Search for the cell housing the specified text and yield its (X, Y) center coordinate. 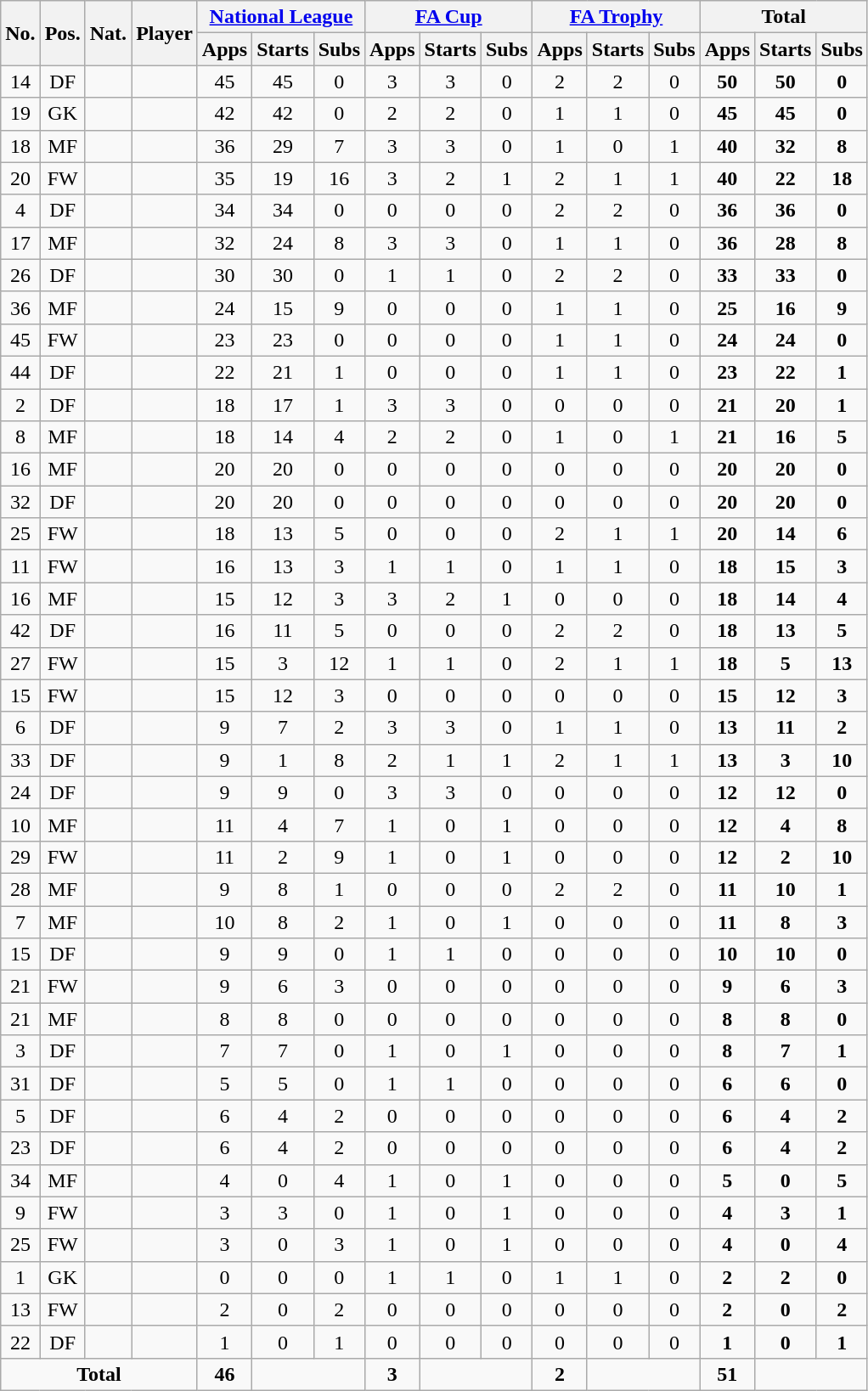
FA Cup (448, 17)
26 (20, 275)
Pos. (63, 33)
Player (165, 33)
31 (20, 1084)
Nat. (108, 33)
46 (224, 1374)
FA Trophy (617, 17)
No. (20, 33)
51 (727, 1374)
35 (224, 178)
44 (20, 372)
27 (20, 663)
National League (280, 17)
